Return (X, Y) of the center of cell containing provided text 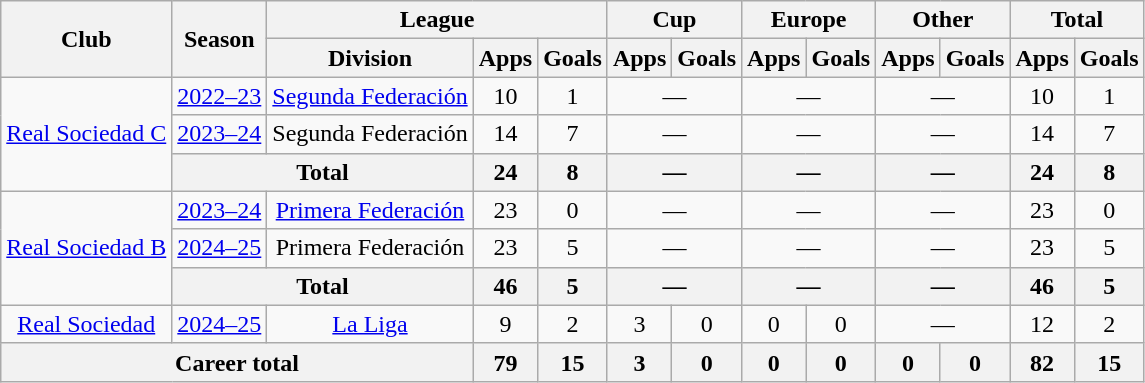
2022–23 (220, 96)
Division (370, 58)
Club (86, 39)
12 (1042, 324)
Real Sociedad (86, 324)
Europe (809, 20)
79 (505, 362)
League (438, 20)
Season (220, 39)
Other (943, 20)
Cup (674, 20)
82 (1042, 362)
La Liga (370, 324)
Real Sociedad C (86, 134)
Real Sociedad B (86, 248)
Career total (237, 362)
9 (505, 324)
